Search for the cell housing the specified text and yield its [x, y] center coordinate. 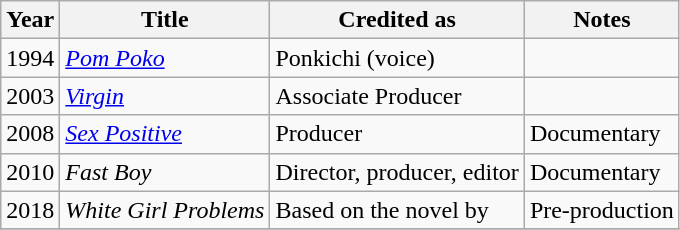
2010 [30, 172]
2008 [30, 134]
Notes [602, 20]
Pom Poko [165, 58]
2003 [30, 96]
Title [165, 20]
Sex Positive [165, 134]
Credited as [397, 20]
Based on the novel by [397, 210]
Pre-production [602, 210]
Year [30, 20]
2018 [30, 210]
Virgin [165, 96]
Associate Producer [397, 96]
White Girl Problems [165, 210]
Fast Boy [165, 172]
1994 [30, 58]
Producer [397, 134]
Director, producer, editor [397, 172]
Ponkichi (voice) [397, 58]
